Scan for the cell matching the given text and deliver its [X, Y] coordinate at center. 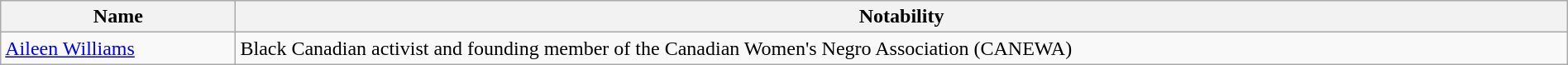
Aileen Williams [118, 48]
Name [118, 17]
Black Canadian activist and founding member of the Canadian Women's Negro Association (CANEWA) [901, 48]
Notability [901, 17]
